Search for the cell housing the specified text and yield its (x, y) center coordinate. 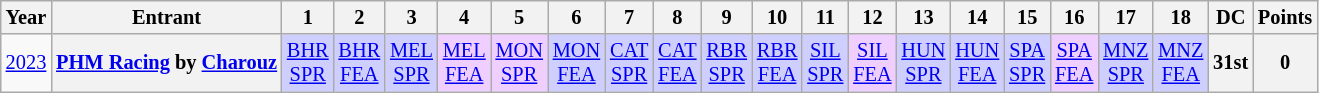
PHM Racing by Charouz (166, 63)
1 (308, 17)
BHRFEA (360, 63)
SILSPR (825, 63)
0 (1285, 63)
CATSPR (629, 63)
SPASPR (1027, 63)
MNZFEA (1180, 63)
HUNSPR (923, 63)
Entrant (166, 17)
11 (825, 17)
RBRFEA (777, 63)
5 (520, 17)
MELSPR (412, 63)
8 (677, 17)
3 (412, 17)
CATFEA (677, 63)
31st (1230, 63)
Points (1285, 17)
MONFEA (576, 63)
16 (1074, 17)
2 (360, 17)
HUNFEA (977, 63)
Year (26, 17)
BHRSPR (308, 63)
DC (1230, 17)
18 (1180, 17)
15 (1027, 17)
13 (923, 17)
6 (576, 17)
MONSPR (520, 63)
MNZSPR (1126, 63)
14 (977, 17)
2023 (26, 63)
SPAFEA (1074, 63)
7 (629, 17)
MELFEA (464, 63)
RBRSPR (726, 63)
SILFEA (872, 63)
10 (777, 17)
4 (464, 17)
12 (872, 17)
9 (726, 17)
17 (1126, 17)
